Provide the (X, Y) coordinate of the cell's center where the given text is located.  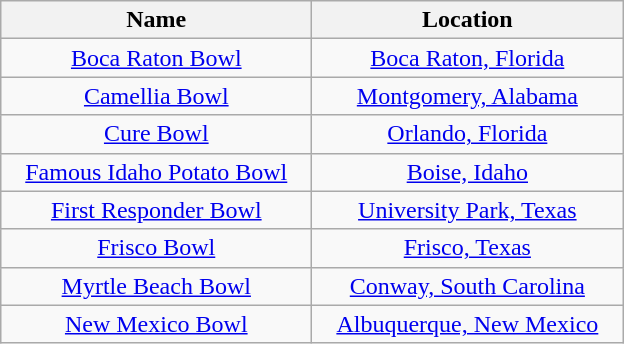
Frisco, Texas (468, 248)
Montgomery, Alabama (468, 96)
Boca Raton Bowl (156, 58)
First Responder Bowl (156, 210)
Conway, South Carolina (468, 286)
Boca Raton, Florida (468, 58)
Albuquerque, New Mexico (468, 324)
University Park, Texas (468, 210)
New Mexico Bowl (156, 324)
Boise, Idaho (468, 172)
Location (468, 20)
Frisco Bowl (156, 248)
Camellia Bowl (156, 96)
Cure Bowl (156, 134)
Name (156, 20)
Myrtle Beach Bowl (156, 286)
Famous Idaho Potato Bowl (156, 172)
Orlando, Florida (468, 134)
